Pinpoint the cell where the given text exists, returning its [x, y] midpoint coordinate. 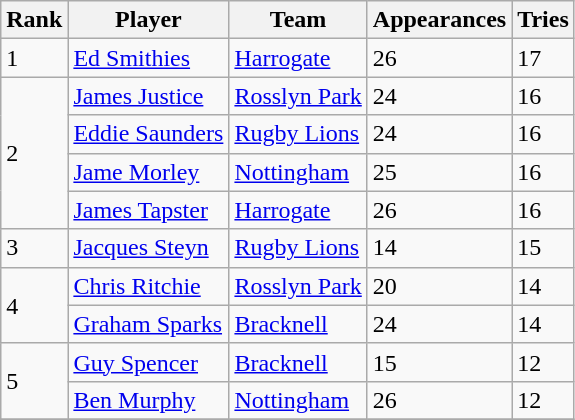
Ben Murphy [148, 400]
Chris Ritchie [148, 286]
Appearances [439, 20]
Eddie Saunders [148, 134]
Jame Morley [148, 172]
Ed Smithies [148, 58]
3 [34, 248]
Team [298, 20]
25 [439, 172]
Player [148, 20]
5 [34, 381]
2 [34, 153]
4 [34, 305]
Rank [34, 20]
1 [34, 58]
James Tapster [148, 210]
20 [439, 286]
Jacques Steyn [148, 248]
Guy Spencer [148, 362]
Graham Sparks [148, 324]
17 [544, 58]
Tries [544, 20]
James Justice [148, 96]
